Return the (X, Y) coordinate for the center point of the cell that contains the specified text.  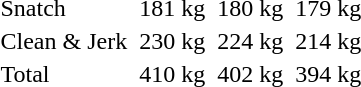
230 kg (172, 41)
224 kg (250, 41)
